For the text-containing cell, return its midpoint in (x, y) coordinate format. 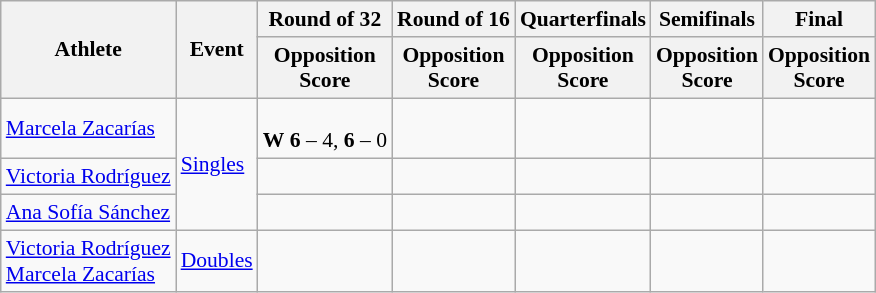
Singles (217, 164)
Doubles (217, 260)
Marcela Zacarías (88, 128)
Semifinals (707, 19)
Event (217, 50)
Ana Sofía Sánchez (88, 213)
Victoria Rodríguez (88, 177)
Round of 32 (325, 19)
Quarterfinals (583, 19)
Round of 16 (454, 19)
W 6 – 4, 6 – 0 (325, 128)
Victoria RodríguezMarcela Zacarías (88, 260)
Athlete (88, 50)
Final (819, 19)
